Determine the (x, y) coordinate at the center of the cell enclosing the given text.  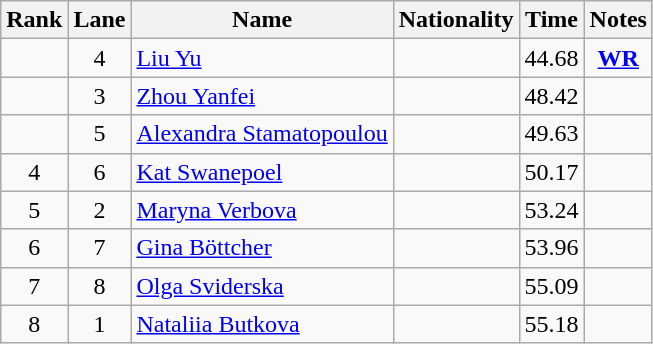
53.24 (552, 210)
48.42 (552, 96)
Alexandra Stamatopoulou (262, 134)
55.09 (552, 286)
50.17 (552, 172)
Gina Böttcher (262, 248)
Kat Swanepoel (262, 172)
49.63 (552, 134)
Rank (34, 20)
Name (262, 20)
44.68 (552, 58)
Zhou Yanfei (262, 96)
Liu Yu (262, 58)
Maryna Verbova (262, 210)
Time (552, 20)
Notes (618, 20)
Nationality (456, 20)
Lane (100, 20)
3 (100, 96)
55.18 (552, 324)
1 (100, 324)
53.96 (552, 248)
Olga Sviderska (262, 286)
WR (618, 58)
2 (100, 210)
Nataliia Butkova (262, 324)
